Find where the given text appears and provide that cell's center as (X, Y) coordinate. 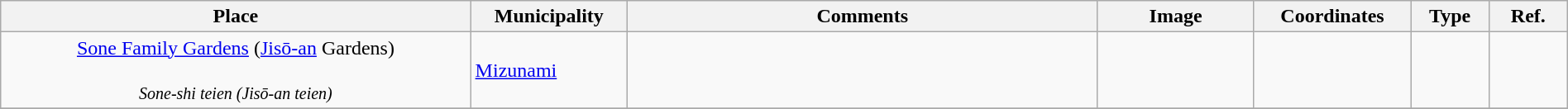
Sone Family Gardens (Jisō-an Gardens)Sone-shi teien (Jisō-an teien) (236, 70)
Municipality (549, 17)
Type (1451, 17)
Place (236, 17)
Coordinates (1331, 17)
Image (1176, 17)
Mizunami (549, 70)
Ref. (1528, 17)
Comments (863, 17)
